From the cell containing the given text, extract its center point as (X, Y) coordinate. 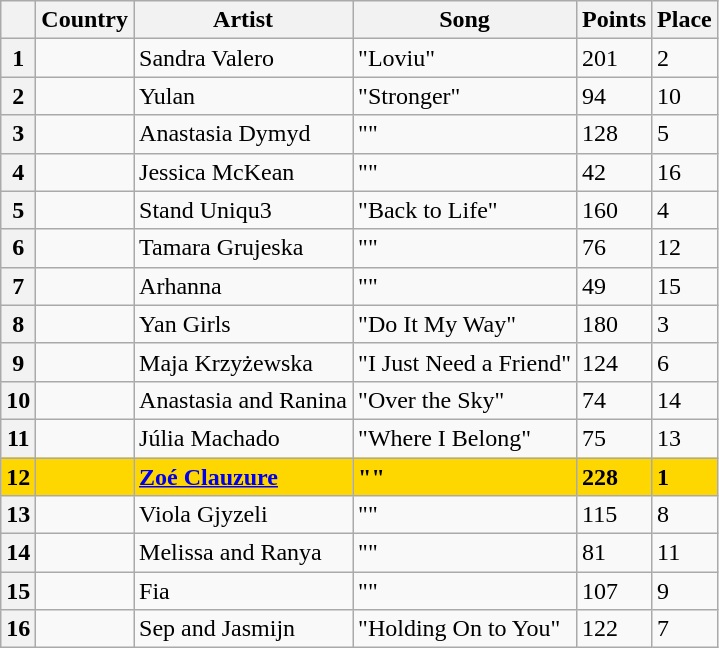
"Back to Life" (465, 210)
Points (614, 20)
Arhanna (244, 286)
Tamara Grujeska (244, 248)
201 (614, 58)
107 (614, 591)
"Loviu" (465, 58)
76 (614, 248)
Maja Krzyżewska (244, 362)
Sandra Valero (244, 58)
Jessica McKean (244, 172)
42 (614, 172)
"Stronger" (465, 96)
75 (614, 438)
"Do It My Way" (465, 324)
180 (614, 324)
Country (85, 20)
Song (465, 20)
Melissa and Ranya (244, 553)
49 (614, 286)
"Holding On to You" (465, 629)
Sep and Jasmijn (244, 629)
"Over the Sky" (465, 400)
"Where I Belong" (465, 438)
"I Just Need a Friend" (465, 362)
74 (614, 400)
Yan Girls (244, 324)
128 (614, 134)
Artist (244, 20)
Anastasia Dymyd (244, 134)
160 (614, 210)
Stand Uniqu3 (244, 210)
Yulan (244, 96)
122 (614, 629)
Júlia Machado (244, 438)
Fia (244, 591)
124 (614, 362)
Anastasia and Ranina (244, 400)
228 (614, 477)
Viola Gjyzeli (244, 515)
Zoé Clauzure (244, 477)
81 (614, 553)
94 (614, 96)
115 (614, 515)
Place (685, 20)
